Pinpoint the cell where the given text exists, returning its (X, Y) midpoint coordinate. 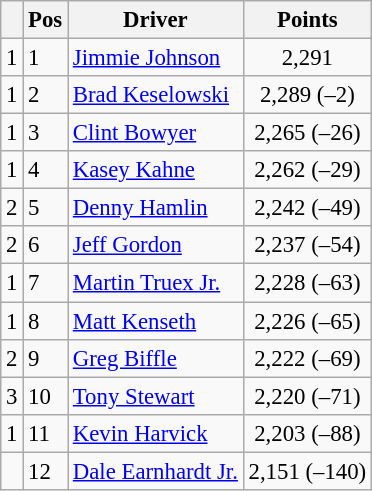
9 (46, 358)
10 (46, 396)
Matt Kenseth (156, 321)
2,151 (–140) (307, 471)
Greg Biffle (156, 358)
Dale Earnhardt Jr. (156, 471)
7 (46, 283)
Clint Bowyer (156, 133)
4 (46, 170)
2,262 (–29) (307, 170)
Kasey Kahne (156, 170)
2,228 (–63) (307, 283)
Driver (156, 20)
Kevin Harvick (156, 433)
5 (46, 208)
8 (46, 321)
2,242 (–49) (307, 208)
2,265 (–26) (307, 133)
11 (46, 433)
6 (46, 245)
2,237 (–54) (307, 245)
2,226 (–65) (307, 321)
Pos (46, 20)
Points (307, 20)
2,291 (307, 58)
12 (46, 471)
Brad Keselowski (156, 95)
Martin Truex Jr. (156, 283)
2,203 (–88) (307, 433)
2,220 (–71) (307, 396)
Jimmie Johnson (156, 58)
Denny Hamlin (156, 208)
2,222 (–69) (307, 358)
Tony Stewart (156, 396)
2,289 (–2) (307, 95)
Jeff Gordon (156, 245)
